Provide the (X, Y) coordinate of the cell's center where the given text is located.  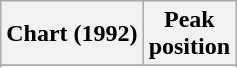
Peakposition (189, 34)
Chart (1992) (72, 34)
